From the cell containing the given text, extract its center point as [X, Y] coordinate. 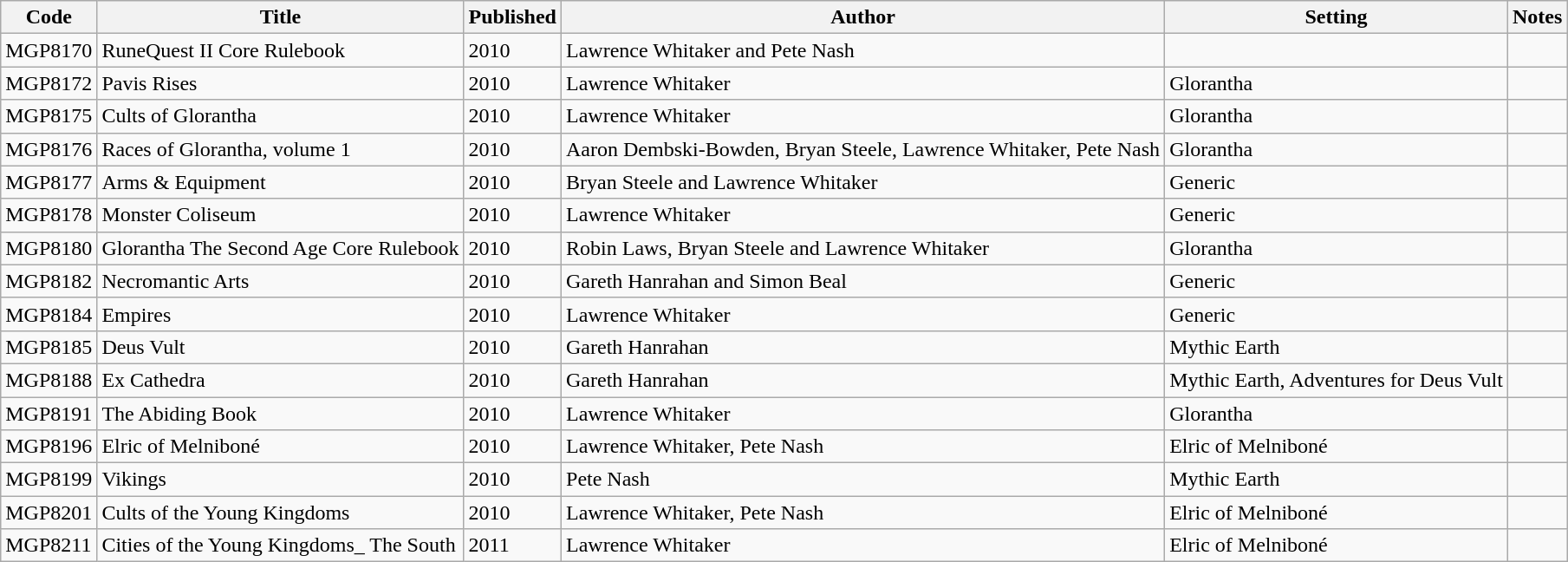
Bryan Steele and Lawrence Whitaker [863, 182]
MGP8199 [49, 480]
MGP8201 [49, 513]
Aaron Dembski-Bowden, Bryan Steele, Lawrence Whitaker, Pete Nash [863, 149]
MGP8196 [49, 447]
MGP8191 [49, 414]
Deus Vult [281, 347]
MGP8185 [49, 347]
MGP8177 [49, 182]
Vikings [281, 480]
MGP8170 [49, 50]
MGP8211 [49, 546]
Pete Nash [863, 480]
RuneQuest II Core Rulebook [281, 50]
Author [863, 17]
Cities of the Young Kingdoms_ The South [281, 546]
MGP8176 [49, 149]
Ex Cathedra [281, 380]
Code [49, 17]
MGP8182 [49, 281]
Mythic Earth, Adventures for Deus Vult [1337, 380]
Setting [1337, 17]
Gareth Hanrahan and Simon Beal [863, 281]
MGP8188 [49, 380]
Races of Glorantha, volume 1 [281, 149]
MGP8184 [49, 314]
Empires [281, 314]
MGP8180 [49, 248]
MGP8172 [49, 83]
Cults of Glorantha [281, 116]
Cults of the Young Kingdoms [281, 513]
Published [512, 17]
MGP8178 [49, 215]
Pavis Rises [281, 83]
Lawrence Whitaker and Pete Nash [863, 50]
The Abiding Book [281, 414]
2011 [512, 546]
Monster Coliseum [281, 215]
Robin Laws, Bryan Steele and Lawrence Whitaker [863, 248]
Title [281, 17]
MGP8175 [49, 116]
Necromantic Arts [281, 281]
Notes [1537, 17]
Glorantha The Second Age Core Rulebook [281, 248]
Arms & Equipment [281, 182]
